Scan for the cell matching the given text and deliver its (X, Y) coordinate at center. 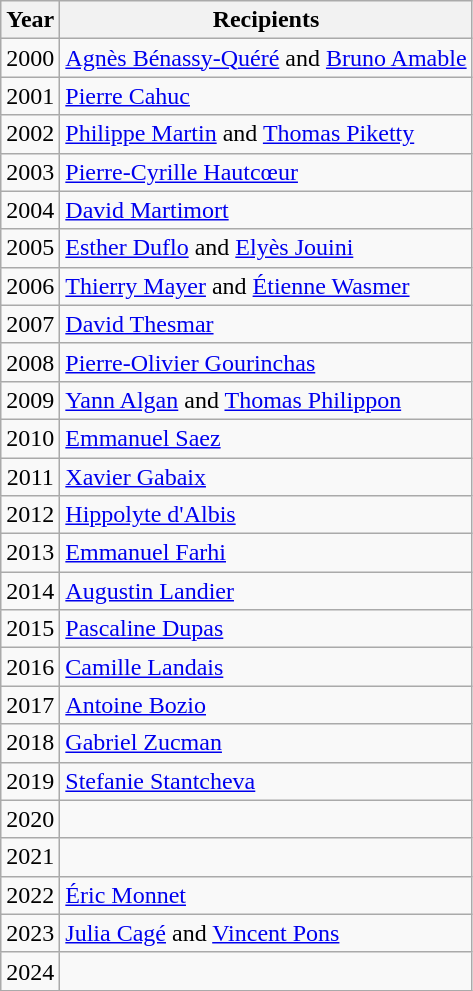
Augustin Landier (266, 591)
2022 (30, 895)
Philippe Martin and Thomas Piketty (266, 134)
Stefanie Stantcheva (266, 781)
2016 (30, 667)
2008 (30, 362)
Emmanuel Farhi (266, 553)
2000 (30, 58)
2017 (30, 705)
Camille Landais (266, 667)
Pierre-Cyrille Hautcœur (266, 172)
Yann Algan and Thomas Philippon (266, 400)
Gabriel Zucman (266, 743)
2013 (30, 553)
Esther Duflo and Elyès Jouini (266, 248)
Agnès Bénassy-Quéré and Bruno Amable (266, 58)
David Thesmar (266, 324)
2002 (30, 134)
2009 (30, 400)
2003 (30, 172)
2023 (30, 933)
2012 (30, 515)
2010 (30, 438)
Antoine Bozio (266, 705)
Emmanuel Saez (266, 438)
2021 (30, 857)
Pierre-Olivier Gourinchas (266, 362)
2007 (30, 324)
2004 (30, 210)
Thierry Mayer and Étienne Wasmer (266, 286)
2005 (30, 248)
2015 (30, 629)
Xavier Gabaix (266, 477)
Éric Monnet (266, 895)
Year (30, 20)
2014 (30, 591)
2001 (30, 96)
Hippolyte d'Albis (266, 515)
2019 (30, 781)
Recipients (266, 20)
2018 (30, 743)
Julia Cagé and Vincent Pons (266, 933)
2006 (30, 286)
Pierre Cahuc (266, 96)
2020 (30, 819)
David Martimort (266, 210)
2024 (30, 971)
Pascaline Dupas (266, 629)
2011 (30, 477)
